Locate the cell with the specified text and output its [X, Y] center coordinate. 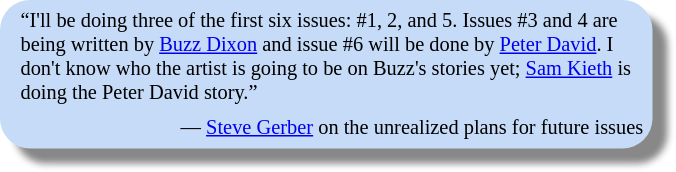
— Steve Gerber on the unrealized plans for future issues [332, 128]
